Output the [X, Y] coordinate of the center of the cell containing the given text.  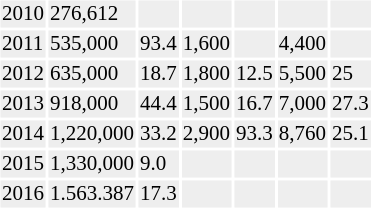
2016 [22, 194]
44.4 [158, 104]
635,000 [92, 74]
1,500 [206, 104]
276,612 [92, 14]
1.563.387 [92, 194]
8,760 [302, 134]
1,220,000 [92, 134]
2,900 [206, 134]
4,400 [302, 44]
9.0 [158, 164]
25.1 [350, 134]
33.2 [158, 134]
2015 [22, 164]
918,000 [92, 104]
93.4 [158, 44]
1,800 [206, 74]
5,500 [302, 74]
12.5 [254, 74]
7,000 [302, 104]
535,000 [92, 44]
2010 [22, 14]
2013 [22, 104]
93.3 [254, 134]
16.7 [254, 104]
2014 [22, 134]
2012 [22, 74]
1,330,000 [92, 164]
2011 [22, 44]
1,600 [206, 44]
25 [350, 74]
27.3 [350, 104]
18.7 [158, 74]
17.3 [158, 194]
